Return the (x, y) coordinate for the center point of the cell that contains the specified text.  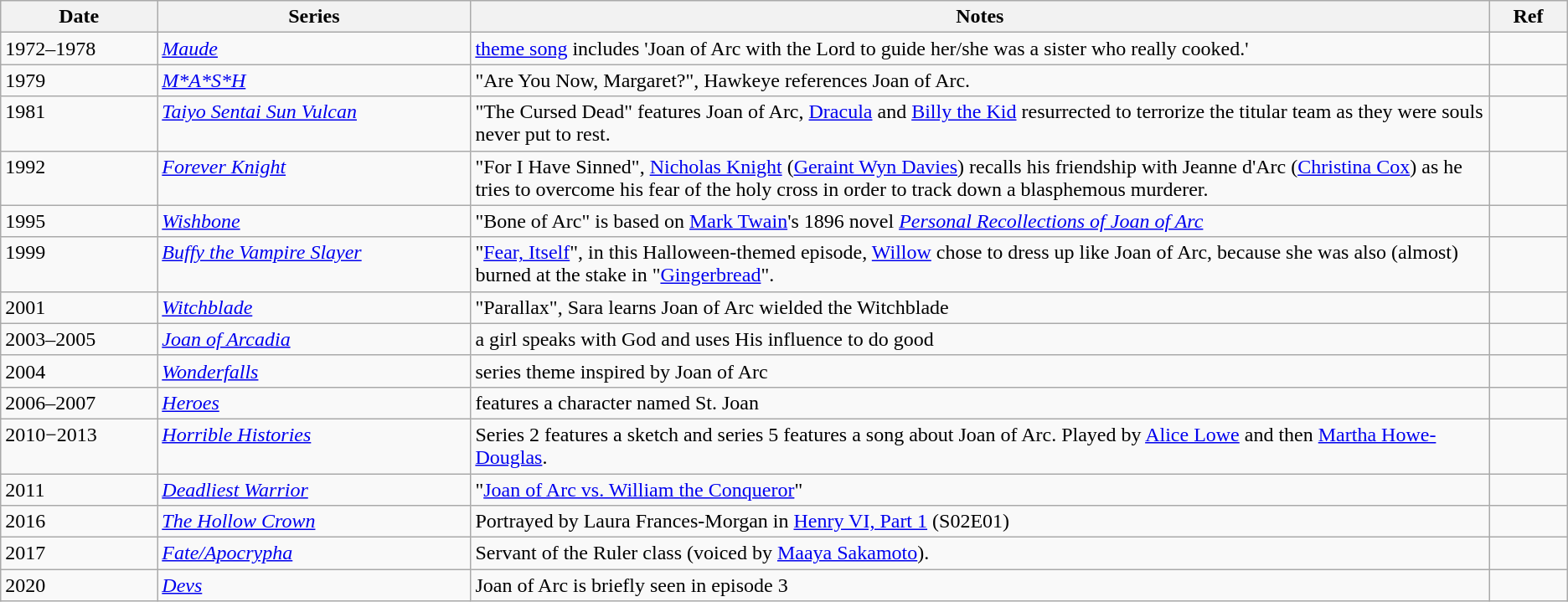
1995 (79, 221)
"The Cursed Dead" features Joan of Arc, Dracula and Billy the Kid resurrected to terrorize the titular team as they were souls never put to rest. (980, 124)
2006–2007 (79, 403)
2020 (79, 585)
2010−2013 (79, 445)
Joan of Arcadia (314, 339)
Fate/Apocrypha (314, 553)
Date (79, 17)
1992 (79, 178)
Deadliest Warrior (314, 490)
Ref (1529, 17)
Maude (314, 49)
a girl speaks with God and uses His influence to do good (980, 339)
1972–1978 (79, 49)
M*A*S*H (314, 80)
"Bone of Arc" is based on Mark Twain's 1896 novel Personal Recollections of Joan of Arc (980, 221)
2001 (79, 307)
theme song includes 'Joan of Arc with the Lord to guide her/she was a sister who really cooked.' (980, 49)
Heroes (314, 403)
2011 (79, 490)
2017 (79, 553)
Horrible Histories (314, 445)
Devs (314, 585)
Joan of Arc is briefly seen in episode 3 (980, 585)
2016 (79, 522)
Taiyo Sentai Sun Vulcan (314, 124)
"Parallax", Sara learns Joan of Arc wielded the Witchblade (980, 307)
Series 2 features a sketch and series 5 features a song about Joan of Arc. Played by Alice Lowe and then Martha Howe-Douglas. (980, 445)
series theme inspired by Joan of Arc (980, 371)
Series (314, 17)
features a character named St. Joan (980, 403)
Buffy the Vampire Slayer (314, 265)
Servant of the Ruler class (voiced by Maaya Sakamoto). (980, 553)
The Hollow Crown (314, 522)
1999 (79, 265)
2003–2005 (79, 339)
Portrayed by Laura Frances-Morgan in Henry VI, Part 1 (S02E01) (980, 522)
Notes (980, 17)
1981 (79, 124)
"Are You Now, Margaret?", Hawkeye references Joan of Arc. (980, 80)
2004 (79, 371)
Wonderfalls (314, 371)
"Joan of Arc vs. William the Conqueror" (980, 490)
Forever Knight (314, 178)
Witchblade (314, 307)
1979 (79, 80)
Wishbone (314, 221)
